Return (X, Y) of the center of cell containing provided text 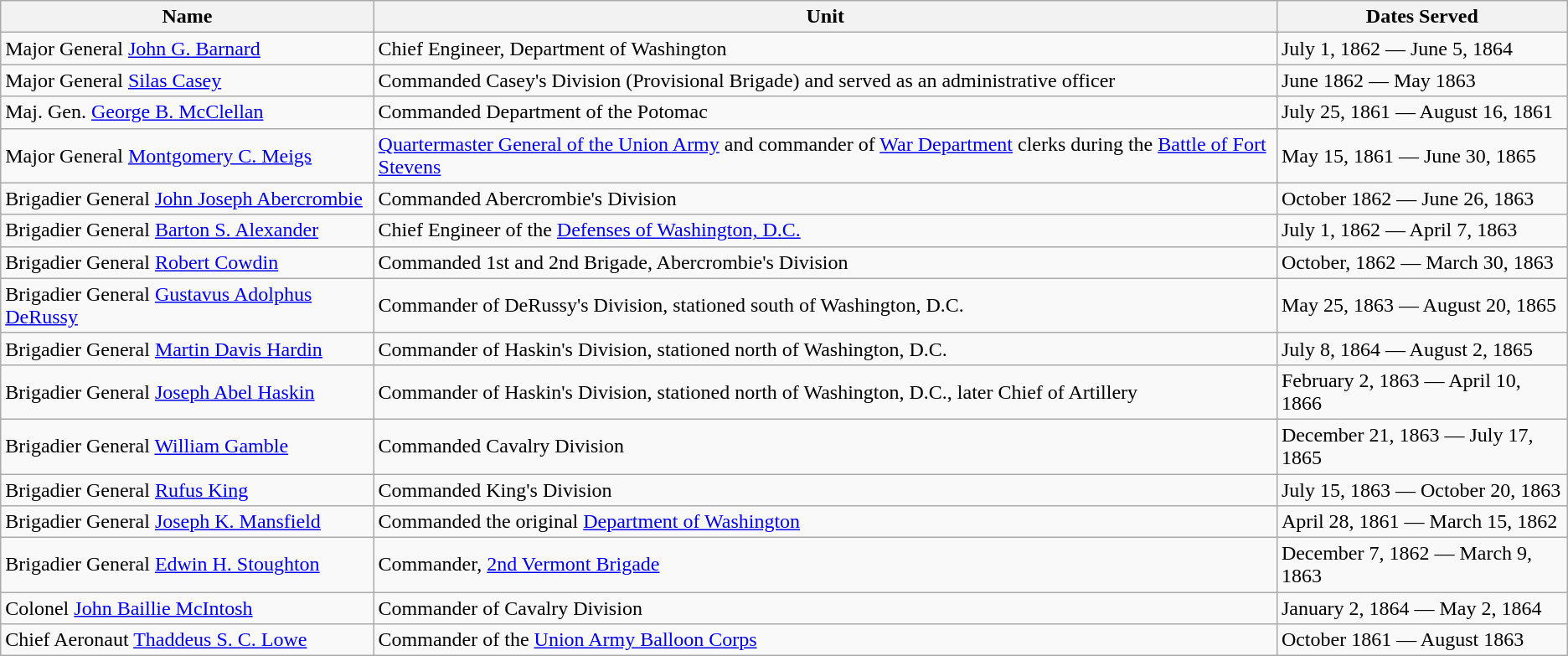
Brigadier General Robert Cowdin (188, 262)
Brigadier General Rufus King (188, 490)
July 1, 1862 — June 5, 1864 (1422, 49)
Major General Silas Casey (188, 80)
Commander of Haskin's Division, stationed north of Washington, D.C., later Chief of Artillery (825, 392)
February 2, 1863 — April 10, 1866 (1422, 392)
Commanded the original Department of Washington (825, 522)
Commanded Casey's Division (Provisional Brigade) and served as an administrative officer (825, 80)
Commanded Department of the Potomac (825, 112)
Brigadier General Gustavus Adolphus DeRussy (188, 305)
Commander of Haskin's Division, stationed north of Washington, D.C. (825, 349)
Brigadier General Barton S. Alexander (188, 230)
October, 1862 — March 30, 1863 (1422, 262)
July 25, 1861 — August 16, 1861 (1422, 112)
Chief Aeronaut Thaddeus S. C. Lowe (188, 640)
December 7, 1862 — March 9, 1863 (1422, 565)
April 28, 1861 — March 15, 1862 (1422, 522)
Chief Engineer, Department of Washington (825, 49)
Commander of the Union Army Balloon Corps (825, 640)
Commanded Cavalry Division (825, 446)
Brigadier General Edwin H. Stoughton (188, 565)
Brigadier General William Gamble (188, 446)
Quartermaster General of the Union Army and commander of War Department clerks during the Battle of Fort Stevens (825, 156)
Commanded King's Division (825, 490)
Commander of DeRussy's Division, stationed south of Washington, D.C. (825, 305)
Commanded 1st and 2nd Brigade, Abercrombie's Division (825, 262)
Chief Engineer of the Defenses of Washington, D.C. (825, 230)
Major General John G. Barnard (188, 49)
July 8, 1864 — August 2, 1865 (1422, 349)
Brigadier General Martin Davis Hardin (188, 349)
Commanded Abercrombie's Division (825, 199)
Brigadier General John Joseph Abercrombie (188, 199)
December 21, 1863 — July 17, 1865 (1422, 446)
Unit (825, 17)
Colonel John Baillie McIntosh (188, 608)
January 2, 1864 — May 2, 1864 (1422, 608)
Brigadier General Joseph K. Mansfield (188, 522)
July 1, 1862 — April 7, 1863 (1422, 230)
Name (188, 17)
May 15, 1861 — June 30, 1865 (1422, 156)
May 25, 1863 — August 20, 1865 (1422, 305)
June 1862 — May 1863 (1422, 80)
Major General Montgomery C. Meigs (188, 156)
October 1862 — June 26, 1863 (1422, 199)
Commander of Cavalry Division (825, 608)
Maj. Gen. George B. McClellan (188, 112)
Brigadier General Joseph Abel Haskin (188, 392)
Commander, 2nd Vermont Brigade (825, 565)
October 1861 — August 1863 (1422, 640)
Dates Served (1422, 17)
July 15, 1863 — October 20, 1863 (1422, 490)
